Return the [x, y] coordinate for the center point of the cell that contains the specified text.  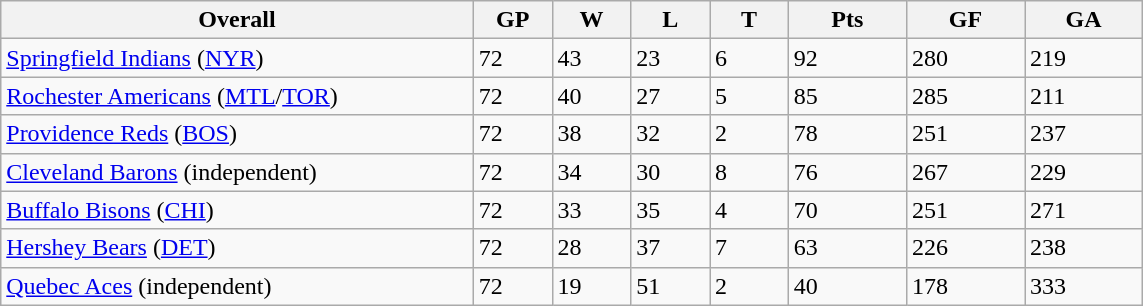
92 [847, 58]
W [592, 20]
32 [670, 134]
6 [750, 58]
219 [1084, 58]
23 [670, 58]
Providence Reds (BOS) [238, 134]
229 [1084, 172]
38 [592, 134]
178 [965, 286]
78 [847, 134]
333 [1084, 286]
85 [847, 96]
35 [670, 210]
Rochester Americans (MTL/TOR) [238, 96]
37 [670, 248]
GP [512, 20]
237 [1084, 134]
70 [847, 210]
271 [1084, 210]
76 [847, 172]
Pts [847, 20]
Buffalo Bisons (CHI) [238, 210]
8 [750, 172]
226 [965, 248]
33 [592, 210]
43 [592, 58]
GF [965, 20]
19 [592, 286]
238 [1084, 248]
L [670, 20]
Springfield Indians (NYR) [238, 58]
Quebec Aces (independent) [238, 286]
T [750, 20]
7 [750, 248]
Cleveland Barons (independent) [238, 172]
211 [1084, 96]
51 [670, 286]
34 [592, 172]
5 [750, 96]
30 [670, 172]
63 [847, 248]
Overall [238, 20]
267 [965, 172]
280 [965, 58]
GA [1084, 20]
4 [750, 210]
Hershey Bears (DET) [238, 248]
28 [592, 248]
285 [965, 96]
27 [670, 96]
